Scan for the cell matching the given text and deliver its [X, Y] coordinate at center. 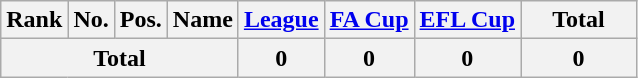
Pos. [140, 20]
League [281, 20]
Name [202, 20]
EFL Cup [467, 20]
FA Cup [369, 20]
Rank [34, 20]
No. [91, 20]
